Return the [X, Y] coordinate for the center point of the cell that contains the specified text.  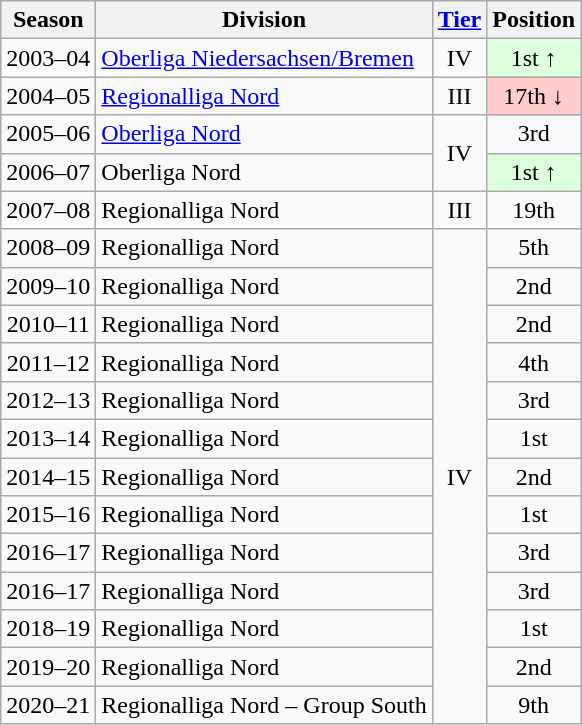
2007–08 [48, 210]
4th [534, 362]
2018–19 [48, 629]
2008–09 [48, 248]
2020–21 [48, 705]
9th [534, 705]
Position [534, 20]
2014–15 [48, 477]
5th [534, 248]
19th [534, 210]
2005–06 [48, 134]
2012–13 [48, 400]
2019–20 [48, 667]
2013–14 [48, 438]
17th ↓ [534, 96]
2003–04 [48, 58]
Regionalliga Nord – Group South [264, 705]
2015–16 [48, 515]
2004–05 [48, 96]
2009–10 [48, 286]
2010–11 [48, 324]
Tier [460, 20]
2006–07 [48, 172]
Division [264, 20]
Oberliga Niedersachsen/Bremen [264, 58]
2011–12 [48, 362]
Season [48, 20]
